For the text-containing cell, return its midpoint in [x, y] coordinate format. 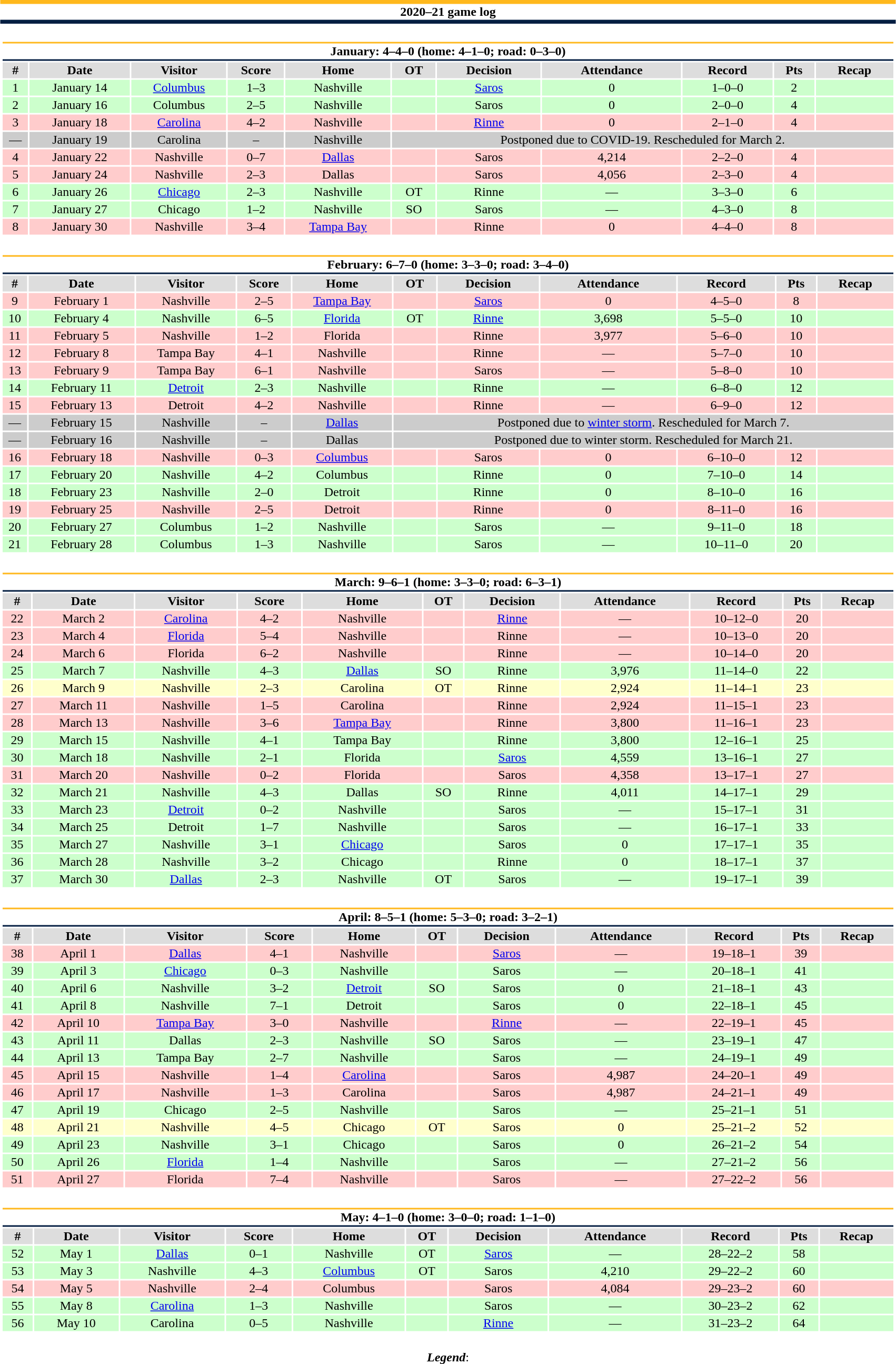
25–21–2 [734, 1128]
March 15 [84, 740]
January: 4–4–0 (home: 4–1–0; road: 0–3–0) [447, 52]
February 13 [82, 405]
February: 6–7–0 (home: 3–3–0; road: 3–4–0) [447, 264]
5–4 [270, 636]
11–14–0 [736, 670]
4–4–0 [728, 227]
April 13 [78, 1058]
2–7 [280, 1058]
15 [15, 405]
11–14–1 [736, 688]
6–2 [270, 654]
January 18 [80, 123]
4,056 [612, 174]
19–17–1 [736, 879]
March 18 [84, 758]
58 [799, 1254]
January 24 [80, 174]
February 18 [82, 458]
22–19–1 [734, 1023]
27–21–2 [734, 1162]
February 20 [82, 475]
36 [17, 862]
4,559 [625, 758]
24 [17, 654]
April 15 [78, 1075]
1–5 [270, 705]
24–21–1 [734, 1093]
February 1 [82, 301]
April 1 [78, 954]
28–22–2 [731, 1254]
3,698 [608, 319]
2–0 [264, 492]
38 [17, 954]
February 4 [82, 319]
3–3–0 [728, 192]
February 11 [82, 388]
11–15–1 [736, 705]
February 25 [82, 509]
3–0 [280, 1023]
24–20–1 [734, 1075]
March 6 [84, 654]
March 4 [84, 636]
11 [15, 335]
March 13 [84, 723]
9 [15, 301]
12–16–1 [736, 740]
March 11 [84, 705]
4,214 [612, 157]
22–18–1 [734, 1005]
April 17 [78, 1093]
Postponed due to winter storm. Rescheduled for March 7. [643, 423]
4,084 [615, 1289]
March 30 [84, 879]
62 [799, 1306]
March 25 [84, 827]
7–4 [280, 1179]
5 [15, 174]
January 16 [80, 105]
2–1–0 [728, 123]
6–5 [264, 319]
30 [17, 758]
4–5 [280, 1128]
7–1 [280, 1005]
1 [15, 88]
14–17–1 [736, 793]
26 [17, 688]
29–23–2 [731, 1289]
February 8 [82, 353]
May 3 [76, 1271]
3,977 [608, 335]
10–12–0 [736, 619]
January 30 [80, 227]
19–18–1 [734, 954]
April 6 [78, 989]
7 [15, 209]
6–9–0 [726, 405]
February 5 [82, 335]
13 [15, 370]
April 27 [78, 1179]
7–10–0 [726, 475]
10–11–0 [726, 544]
5–5–0 [726, 319]
23–19–1 [734, 1040]
April 26 [78, 1162]
40 [17, 989]
64 [799, 1323]
16–17–1 [736, 827]
10–14–0 [736, 654]
March 23 [84, 809]
Postponed due to winter storm. Rescheduled for March 21. [643, 440]
50 [17, 1162]
1–0–0 [728, 88]
4,210 [615, 1271]
13–17–1 [736, 775]
May: 4–1–0 (home: 3–0–0; road: 1–1–0) [447, 1218]
19 [15, 509]
6–1 [264, 370]
17 [15, 475]
48 [17, 1128]
13–16–1 [736, 758]
9–11–0 [726, 527]
January 27 [80, 209]
44 [17, 1058]
March: 9–6–1 (home: 3–3–0; road: 6–3–1) [447, 582]
March 7 [84, 670]
4,011 [625, 793]
January 26 [80, 192]
20–18–1 [734, 971]
April 3 [78, 971]
46 [17, 1093]
28 [17, 723]
21–18–1 [734, 989]
4–5–0 [726, 301]
17–17–1 [736, 844]
4,358 [625, 775]
1–7 [270, 827]
January 22 [80, 157]
18–17–1 [736, 862]
3 [15, 123]
February 27 [82, 527]
2–3–0 [728, 174]
April 8 [78, 1005]
February 28 [82, 544]
5–6–0 [726, 335]
2020–21 game log [448, 12]
March 21 [84, 793]
3–4 [256, 227]
January 19 [80, 140]
29–22–2 [731, 1271]
February 16 [82, 440]
34 [17, 827]
21 [15, 544]
April 10 [78, 1023]
8–11–0 [726, 509]
27–22–2 [734, 1179]
March 27 [84, 844]
February 15 [82, 423]
5–7–0 [726, 353]
6–8–0 [726, 388]
February 9 [82, 370]
11–16–1 [736, 723]
April 23 [78, 1144]
May 1 [76, 1254]
0–5 [259, 1323]
15–17–1 [736, 809]
May 5 [76, 1289]
March 20 [84, 775]
10–13–0 [736, 636]
March 28 [84, 862]
February 23 [82, 492]
2–4 [259, 1289]
January 14 [80, 88]
30–23–2 [731, 1306]
2–1 [270, 758]
April 19 [78, 1110]
0–7 [256, 157]
42 [17, 1023]
8–10–0 [726, 492]
2–2–0 [728, 157]
3–6 [270, 723]
24–19–1 [734, 1058]
5–8–0 [726, 370]
6–10–0 [726, 458]
32 [17, 793]
2–0–0 [728, 105]
3,976 [625, 670]
May 10 [76, 1323]
March 9 [84, 688]
May 8 [76, 1306]
4–3–0 [728, 209]
April 21 [78, 1128]
Postponed due to COVID-19. Rescheduled for March 2. [643, 140]
25–21–1 [734, 1110]
April: 8–5–1 (home: 5–3–0; road: 3–2–1) [447, 917]
53 [17, 1271]
26–21–2 [734, 1144]
31–23–2 [731, 1323]
March 2 [84, 619]
55 [17, 1306]
April 11 [78, 1040]
0–1 [259, 1254]
